Return the (X, Y) coordinate for the center point of the cell that contains the specified text.  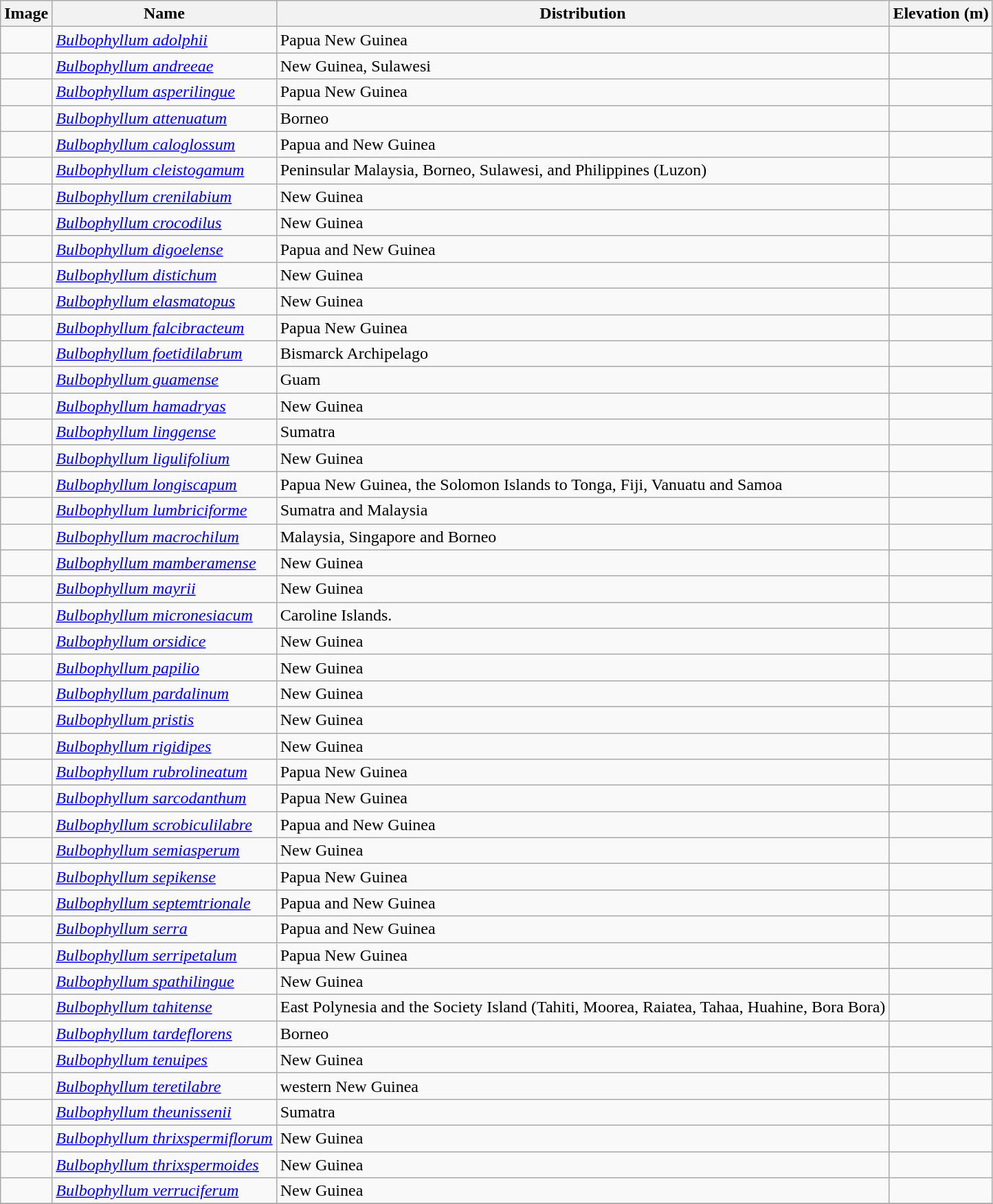
Image (26, 14)
Bulbophyllum thrixspermiflorum (164, 1138)
Bulbophyllum sarcodanthum (164, 799)
Bulbophyllum adolphii (164, 40)
Bulbophyllum thrixspermoides (164, 1165)
Bulbophyllum cleistogamum (164, 170)
Bulbophyllum crenilabium (164, 197)
Bulbophyllum tenuipes (164, 1060)
Bulbophyllum guamense (164, 380)
Bulbophyllum longiscapum (164, 484)
Bulbophyllum serripetalum (164, 955)
Bulbophyllum semiasperum (164, 851)
Bulbophyllum orsidice (164, 641)
Bulbophyllum distichum (164, 275)
Bulbophyllum elasmatopus (164, 301)
western New Guinea (583, 1086)
Bulbophyllum septemtrionale (164, 903)
Bulbophyllum verruciferum (164, 1191)
Bulbophyllum papilio (164, 667)
Bulbophyllum foetidilabrum (164, 354)
Bulbophyllum spathilingue (164, 981)
Bulbophyllum sepikense (164, 877)
Bulbophyllum theunissenii (164, 1112)
Elevation (m) (941, 14)
Bulbophyllum andreeae (164, 66)
Bulbophyllum tardeflorens (164, 1034)
Bulbophyllum pristis (164, 720)
Bismarck Archipelago (583, 354)
Bulbophyllum rubrolineatum (164, 772)
Bulbophyllum scrobiculilabre (164, 825)
Name (164, 14)
Bulbophyllum rigidipes (164, 746)
Sumatra and Malaysia (583, 511)
Bulbophyllum mayrii (164, 589)
Bulbophyllum asperilingue (164, 92)
Bulbophyllum tahitense (164, 1007)
Bulbophyllum micronesiacum (164, 615)
Bulbophyllum caloglossum (164, 144)
Bulbophyllum serra (164, 929)
Caroline Islands. (583, 615)
Bulbophyllum pardalinum (164, 693)
Guam (583, 380)
Bulbophyllum mamberamense (164, 563)
Bulbophyllum ligulifolium (164, 458)
Papua New Guinea, the Solomon Islands to Tonga, Fiji, Vanuatu and Samoa (583, 484)
Bulbophyllum teretilabre (164, 1086)
Peninsular Malaysia, Borneo, Sulawesi, and Philippines (Luzon) (583, 170)
Distribution (583, 14)
Bulbophyllum lumbriciforme (164, 511)
Bulbophyllum hamadryas (164, 406)
Malaysia, Singapore and Borneo (583, 537)
Bulbophyllum macrochilum (164, 537)
Bulbophyllum linggense (164, 432)
Bulbophyllum falcibracteum (164, 328)
East Polynesia and the Society Island (Tahiti, Moorea, Raiatea, Tahaa, Huahine, Bora Bora) (583, 1007)
Bulbophyllum digoelense (164, 249)
New Guinea, Sulawesi (583, 66)
Bulbophyllum attenuatum (164, 118)
Bulbophyllum crocodilus (164, 223)
